Capture the cell that displays the provided text and extract its (x, y) central coordinate. 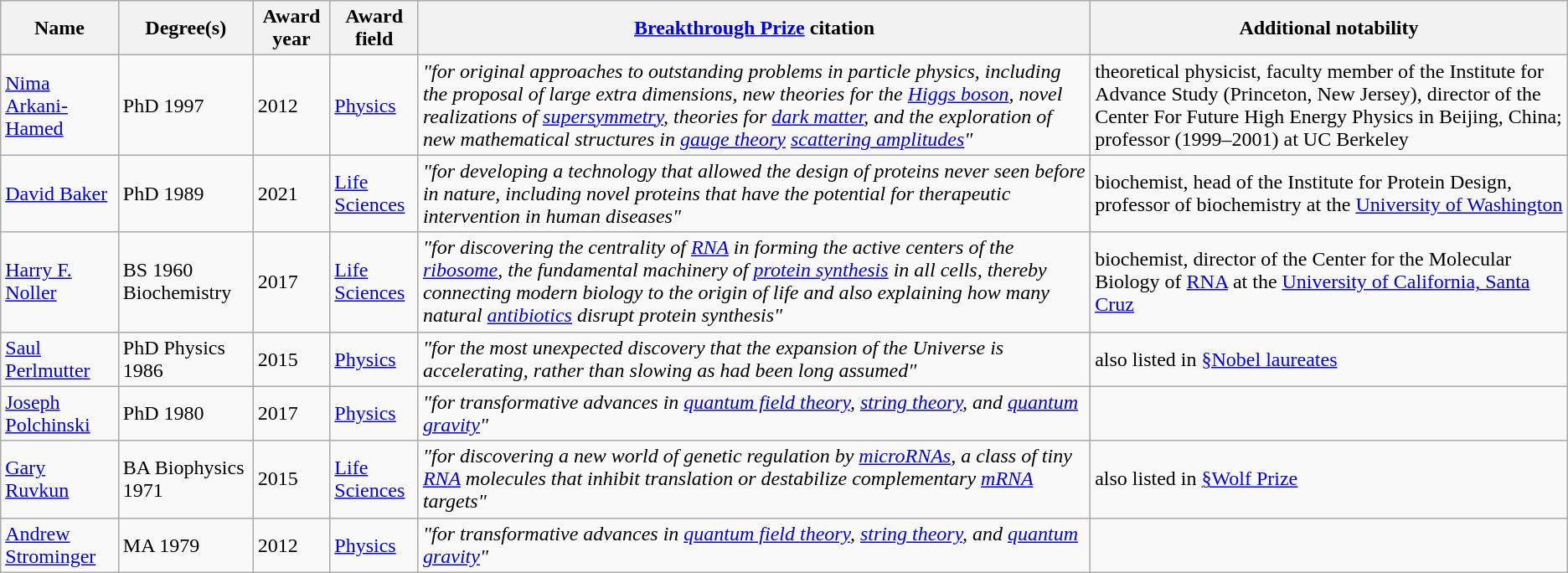
PhD Physics 1986 (186, 359)
Award year (291, 28)
Additional notability (1329, 28)
biochemist, director of the Center for the Molecular Biology of RNA at the University of California, Santa Cruz (1329, 281)
Nima Arkani-Hamed (60, 106)
Breakthrough Prize citation (754, 28)
BS 1960 Biochemistry (186, 281)
Gary Ruvkun (60, 479)
BA Biophysics 1971 (186, 479)
2021 (291, 194)
biochemist, head of the Institute for Protein Design, professor of biochemistry at the University of Washington (1329, 194)
PhD 1989 (186, 194)
Harry F. Noller (60, 281)
David Baker (60, 194)
Degree(s) (186, 28)
Award field (374, 28)
PhD 1997 (186, 106)
PhD 1980 (186, 414)
Saul Perlmutter (60, 359)
Joseph Polchinski (60, 414)
"for the most unexpected discovery that the expansion of the Universe is accelerating, rather than slowing as had been long assumed" (754, 359)
MA 1979 (186, 545)
also listed in §Nobel laureates (1329, 359)
Andrew Strominger (60, 545)
Name (60, 28)
also listed in §Wolf Prize (1329, 479)
